Search for the cell housing the specified text and yield its [X, Y] center coordinate. 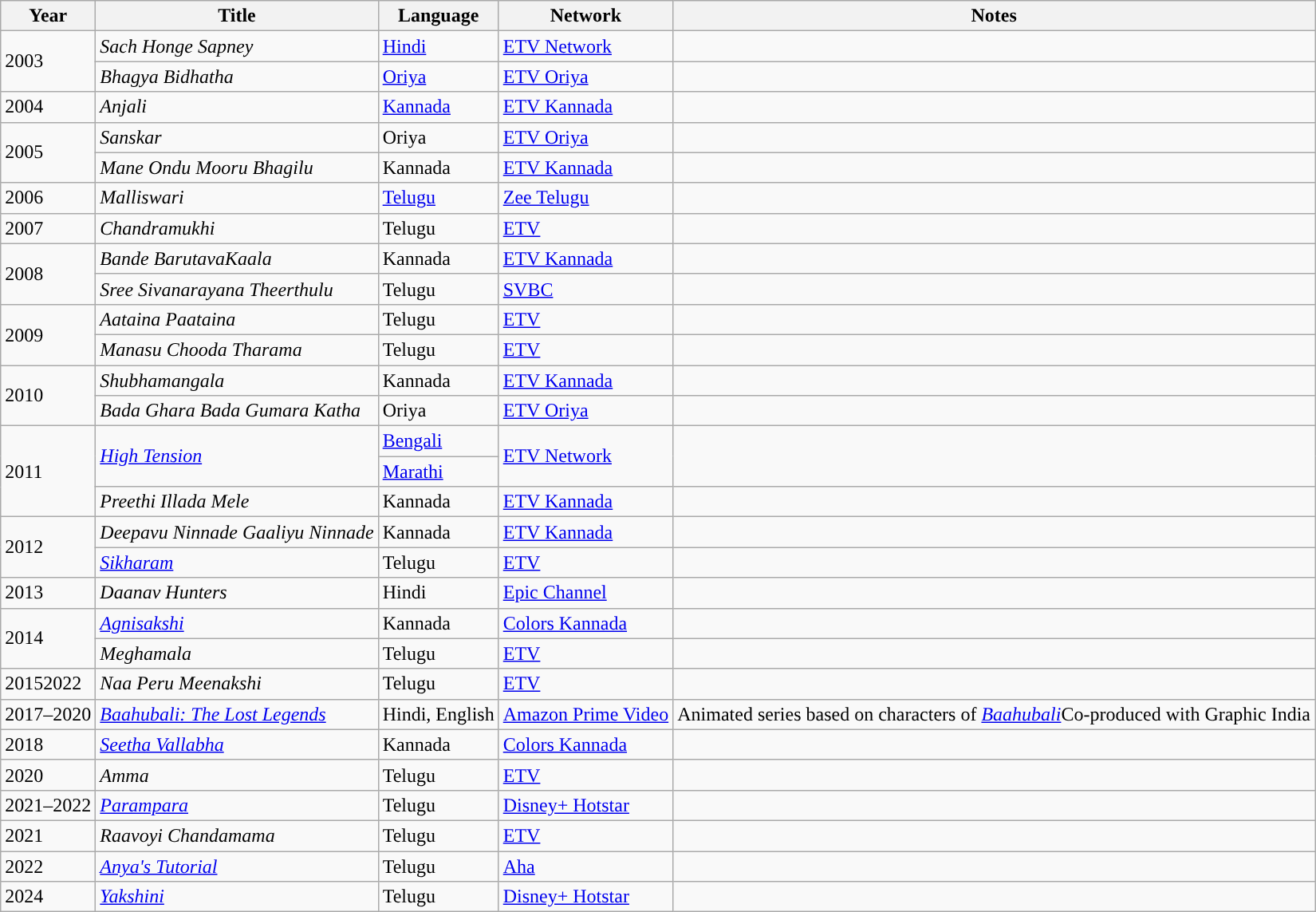
2005 [48, 152]
Mane Ondu Mooru Bhagilu [237, 168]
Language [439, 16]
Baahubali: The Lost Legends [237, 714]
Animated series based on characters of BaahubaliCo-produced with Graphic India [994, 714]
2022 [48, 866]
2013 [48, 593]
Sree Sivanarayana Theerthulu [237, 289]
2009 [48, 334]
Amazon Prime Video [585, 714]
Anya's Tutorial [237, 866]
Deepavu Ninnade Gaaliyu Ninnade [237, 532]
Raavoyi Chandamama [237, 835]
Anjali [237, 107]
Year [48, 16]
2014 [48, 638]
2004 [48, 107]
SVBC [585, 289]
Bada Ghara Bada Gumara Katha [237, 411]
Zee Telugu [585, 198]
2018 [48, 744]
Bengali [439, 441]
Epic Channel [585, 593]
Bande BarutavaKaala [237, 259]
Title [237, 16]
Sikharam [237, 563]
Aataina Paataina [237, 319]
20152022 [48, 684]
Preethi Illada Mele [237, 502]
2011 [48, 472]
2003 [48, 61]
Hindi, English [439, 714]
Sanskar [237, 137]
Parampara [237, 805]
Aha [585, 866]
2006 [48, 198]
Bhagya Bidhatha [237, 77]
Malliswari [237, 198]
2017–2020 [48, 714]
Notes [994, 16]
Sach Honge Sapney [237, 46]
2024 [48, 897]
2021–2022 [48, 805]
2020 [48, 775]
2010 [48, 396]
Amma [237, 775]
Shubhamangala [237, 381]
Marathi [439, 472]
2008 [48, 274]
Daanav Hunters [237, 593]
Seetha Vallabha [237, 744]
Chandramukhi [237, 228]
Manasu Chooda Tharama [237, 349]
2021 [48, 835]
Meghamala [237, 653]
Naa Peru Meenakshi [237, 684]
Yakshini [237, 897]
High Tension [237, 456]
Agnisakshi [237, 623]
2012 [48, 547]
Network [585, 16]
2007 [48, 228]
